From the cell containing the given text, extract its center point as [x, y] coordinate. 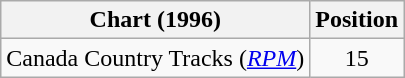
Canada Country Tracks (RPM) [156, 58]
Position [357, 20]
15 [357, 58]
Chart (1996) [156, 20]
